Determine the (x, y) coordinate at the center of the cell enclosing the given text.  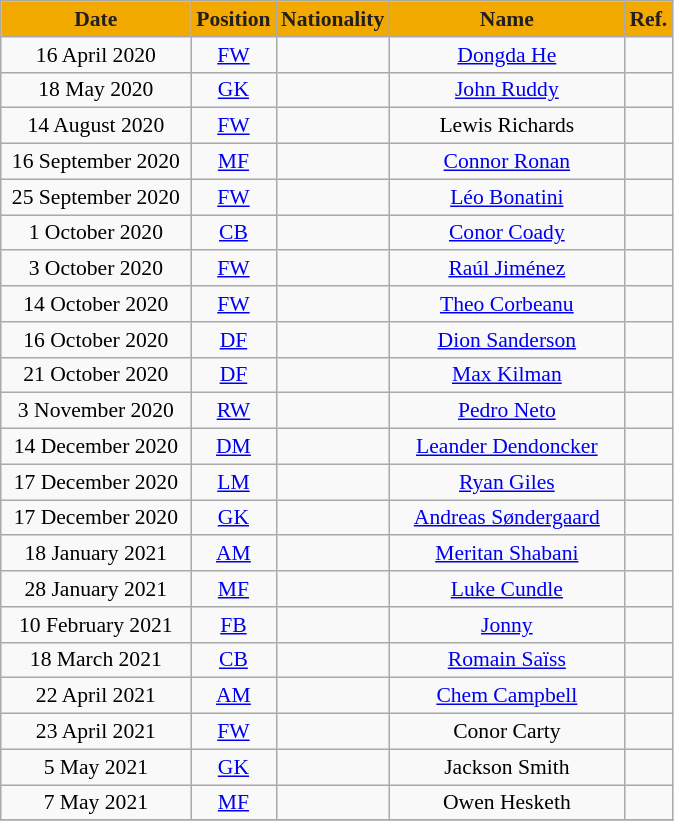
1 October 2020 (96, 233)
Owen Hesketh (506, 803)
Connor Ronan (506, 162)
Romain Saïss (506, 660)
28 January 2021 (96, 589)
DM (234, 447)
Theo Corbeanu (506, 304)
Luke Cundle (506, 589)
18 May 2020 (96, 90)
Nationality (332, 19)
Date (96, 19)
18 March 2021 (96, 660)
Ref. (648, 19)
5 May 2021 (96, 767)
John Ruddy (506, 90)
Position (234, 19)
Andreas Søndergaard (506, 518)
Meritan Shabani (506, 554)
18 January 2021 (96, 554)
Dongda He (506, 55)
RW (234, 411)
10 February 2021 (96, 625)
14 December 2020 (96, 447)
25 September 2020 (96, 197)
Conor Coady (506, 233)
16 April 2020 (96, 55)
3 November 2020 (96, 411)
16 October 2020 (96, 340)
Lewis Richards (506, 126)
LM (234, 482)
Léo Bonatini (506, 197)
22 April 2021 (96, 696)
Leander Dendoncker (506, 447)
Pedro Neto (506, 411)
Jackson Smith (506, 767)
FB (234, 625)
Ryan Giles (506, 482)
7 May 2021 (96, 803)
Dion Sanderson (506, 340)
Conor Carty (506, 732)
14 August 2020 (96, 126)
Max Kilman (506, 375)
16 September 2020 (96, 162)
23 April 2021 (96, 732)
Name (506, 19)
Jonny (506, 625)
Chem Campbell (506, 696)
Raúl Jiménez (506, 269)
14 October 2020 (96, 304)
3 October 2020 (96, 269)
21 October 2020 (96, 375)
